Pinpoint the cell where the given text exists, returning its [X, Y] midpoint coordinate. 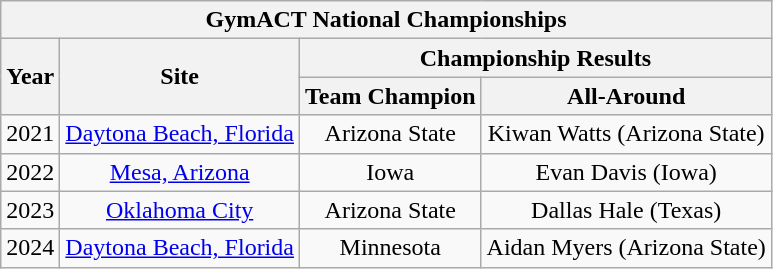
Site [180, 77]
Year [30, 77]
Aidan Myers (Arizona State) [626, 248]
Mesa, Arizona [180, 172]
Evan Davis (Iowa) [626, 172]
Iowa [390, 172]
2024 [30, 248]
Dallas Hale (Texas) [626, 210]
Kiwan Watts (Arizona State) [626, 134]
Championship Results [535, 58]
2022 [30, 172]
Oklahoma City [180, 210]
GymACT National Championships [386, 20]
All-Around [626, 96]
2021 [30, 134]
2023 [30, 210]
Minnesota [390, 248]
Team Champion [390, 96]
